Extract the (x, y) coordinate from the center of the cell holding the provided text.  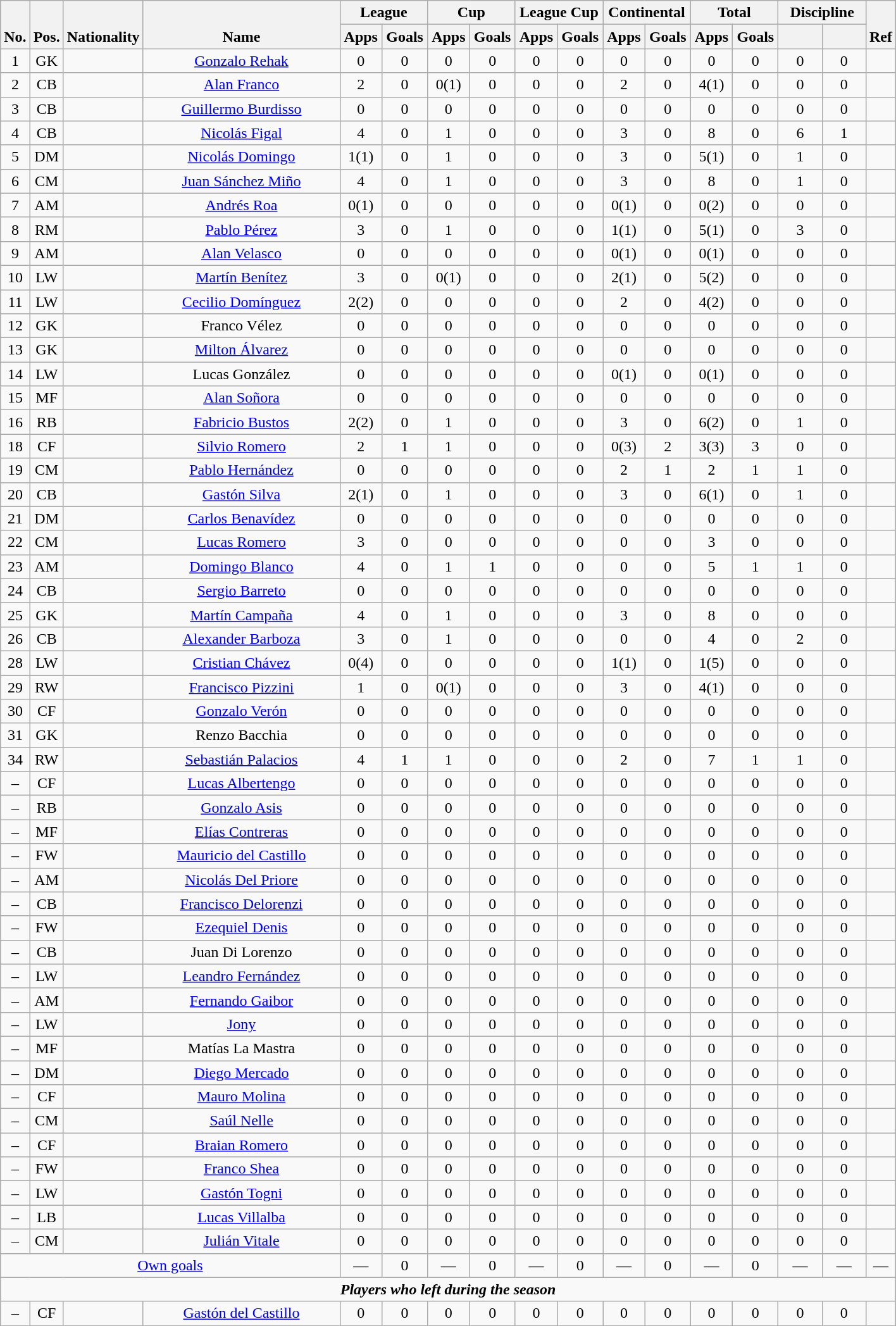
21 (15, 518)
Diego Mercado (242, 1073)
Alexander Barboza (242, 639)
Players who left during the season (448, 1289)
20 (15, 494)
6(2) (711, 422)
Franco Shea (242, 1169)
RM (47, 229)
Guillermo Burdisso (242, 109)
Nicolás Domingo (242, 157)
Cecilio Domínguez (242, 302)
23 (15, 566)
Own goals (170, 1265)
League (383, 13)
9 (15, 253)
Discipline (823, 13)
Martín Benítez (242, 277)
13 (15, 350)
Silvio Romero (242, 446)
5(2) (711, 277)
Pablo Pérez (242, 229)
12 (15, 326)
Ref (881, 25)
Gonzalo Verón (242, 711)
Cup (472, 13)
34 (15, 760)
Mauricio del Castillo (242, 856)
Nationality (103, 25)
Francisco Delorenzi (242, 904)
Sebastián Palacios (242, 760)
24 (15, 591)
Braian Romero (242, 1145)
Sergio Barreto (242, 591)
Gastón Silva (242, 494)
Lucas González (242, 374)
Alan Franco (242, 85)
30 (15, 711)
11 (15, 302)
Saúl Nelle (242, 1121)
4(2) (711, 302)
29 (15, 687)
Alan Velasco (242, 253)
Gonzalo Asis (242, 808)
Gastón Togni (242, 1193)
Mauro Molina (242, 1097)
19 (15, 470)
0(2) (711, 205)
Fabricio Bustos (242, 422)
Martín Campaña (242, 615)
0(4) (361, 663)
25 (15, 615)
Jony (242, 1024)
0(3) (624, 446)
Name (242, 25)
18 (15, 446)
26 (15, 639)
Continental (647, 13)
Elías Contreras (242, 832)
1(5) (711, 663)
Lucas Villalba (242, 1217)
League Cup (559, 13)
Andrés Roa (242, 205)
15 (15, 398)
Alan Soñora (242, 398)
Gonzalo Rehak (242, 61)
Juan Di Lorenzo (242, 952)
22 (15, 542)
Milton Álvarez (242, 350)
Renzo Bacchia (242, 735)
Matías La Mastra (242, 1048)
3(3) (711, 446)
Nicolás Del Priore (242, 880)
Nicolás Figal (242, 133)
LB (47, 1217)
31 (15, 735)
Lucas Romero (242, 542)
Ezequiel Denis (242, 928)
Fernando Gaibor (242, 1000)
28 (15, 663)
Leandro Fernández (242, 976)
Carlos Benavídez (242, 518)
Cristian Chávez (242, 663)
Francisco Pizzini (242, 687)
No. (15, 25)
Pos. (47, 25)
14 (15, 374)
16 (15, 422)
Julián Vitale (242, 1241)
Juan Sánchez Miño (242, 181)
Lucas Albertengo (242, 784)
6(1) (711, 494)
Domingo Blanco (242, 566)
Gastón del Castillo (242, 1313)
Franco Vélez (242, 326)
10 (15, 277)
Total (734, 13)
Pablo Hernández (242, 470)
